Return (x, y) of the center of cell containing provided text 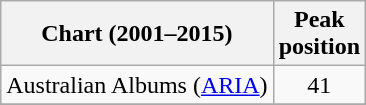
Peakposition (319, 34)
Chart (2001–2015) (137, 34)
Australian Albums (ARIA) (137, 85)
41 (319, 85)
